Return [X, Y] of the center of cell containing provided text 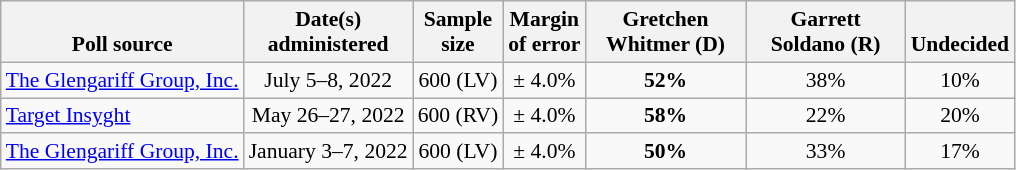
Marginof error [544, 32]
10% [960, 80]
GarrettSoldano (R) [826, 32]
May 26–27, 2022 [328, 116]
20% [960, 116]
600 (RV) [458, 116]
17% [960, 152]
38% [826, 80]
Poll source [122, 32]
GretchenWhitmer (D) [665, 32]
Undecided [960, 32]
Target Insyght [122, 116]
52% [665, 80]
July 5–8, 2022 [328, 80]
33% [826, 152]
58% [665, 116]
Samplesize [458, 32]
Date(s)administered [328, 32]
22% [826, 116]
50% [665, 152]
January 3–7, 2022 [328, 152]
